From the cell containing the given text, extract its center point as (X, Y) coordinate. 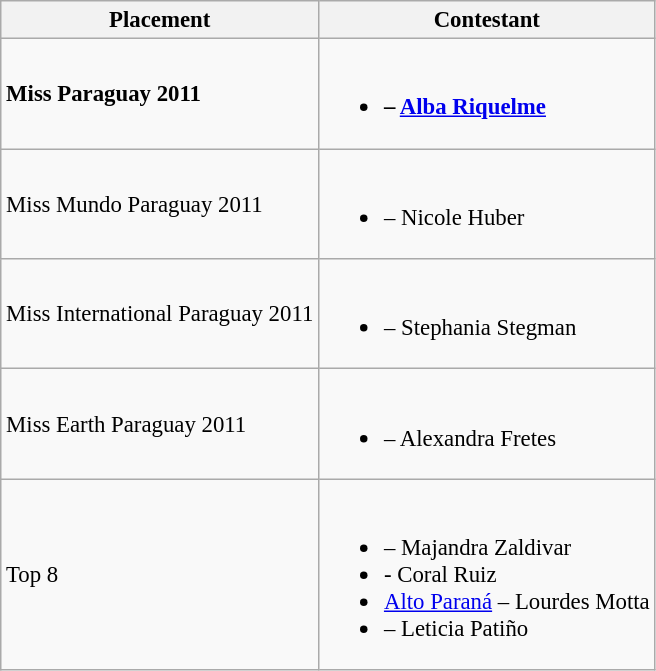
Miss International Paraguay 2011 (160, 314)
Miss Paraguay 2011 (160, 94)
Miss Mundo Paraguay 2011 (160, 204)
Placement (160, 20)
– Alba Riquelme (487, 94)
Miss Earth Paraguay 2011 (160, 424)
Top 8 (160, 574)
– Alexandra Fretes (487, 424)
– Nicole Huber (487, 204)
Contestant (487, 20)
– Majandra Zaldivar - Coral Ruiz Alto Paraná – Lourdes Motta – Leticia Patiño (487, 574)
– Stephania Stegman (487, 314)
